Search for the cell housing the specified text and yield its [x, y] center coordinate. 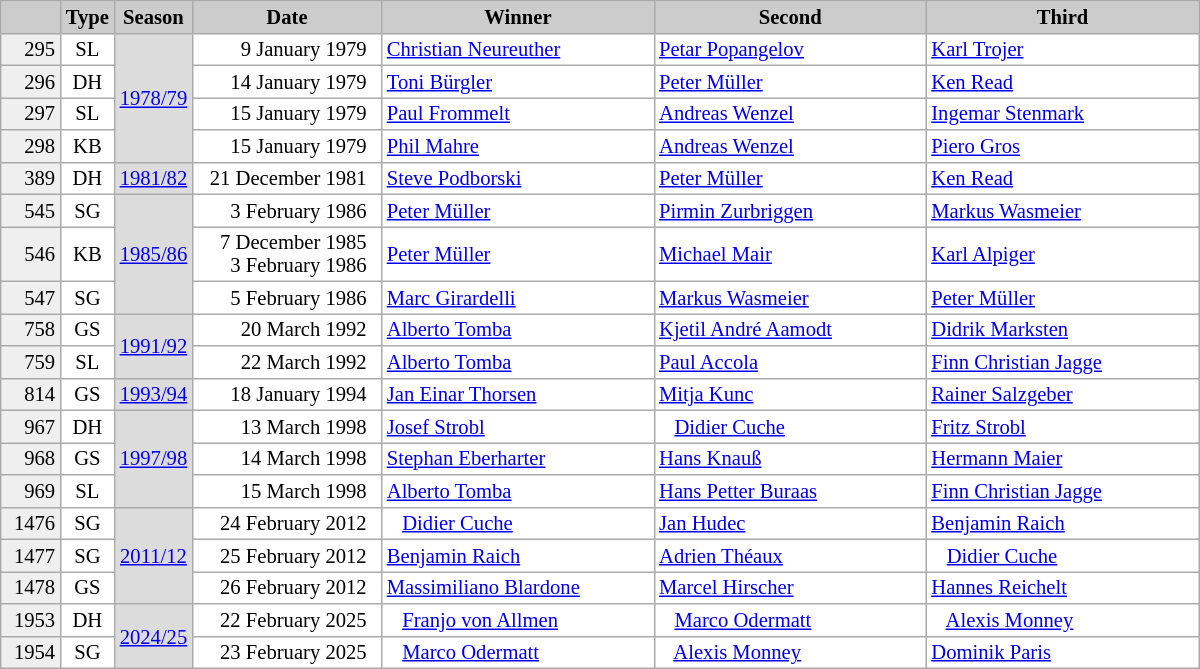
5 February 1986 [287, 297]
Marcel Hirscher [790, 587]
25 February 2012 [287, 555]
Rainer Salzgeber [1062, 394]
1981/82 [154, 178]
26 February 2012 [287, 587]
Karl Trojer [1062, 49]
Josef Strobl [518, 426]
Adrien Théaux [790, 555]
814 [30, 394]
3 February 1986 [287, 210]
Petar Popangelov [790, 49]
23 February 2025 [287, 652]
1953 [30, 620]
759 [30, 362]
Ingemar Stenmark [1062, 113]
Mitja Kunc [790, 394]
Paul Frommelt [518, 113]
24 February 2012 [287, 523]
969 [30, 490]
Winner [518, 16]
14 January 1979 [287, 81]
18 January 1994 [287, 394]
Hannes Reichelt [1062, 587]
547 [30, 297]
1997/98 [154, 458]
968 [30, 458]
Didrik Marksten [1062, 329]
22 February 2025 [287, 620]
2024/25 [154, 636]
Second [790, 16]
546 [30, 254]
9 January 1979 [287, 49]
22 March 1992 [287, 362]
1991/92 [154, 345]
Karl Alpiger [1062, 254]
295 [30, 49]
Dominik Paris [1062, 652]
Fritz Strobl [1062, 426]
1478 [30, 587]
389 [30, 178]
Type [88, 16]
Season [154, 16]
Marc Girardelli [518, 297]
Hans Knauß [790, 458]
Toni Bürgler [518, 81]
Jan Hudec [790, 523]
2011/12 [154, 556]
Phil Mahre [518, 146]
Hans Petter Buraas [790, 490]
1985/86 [154, 254]
Hermann Maier [1062, 458]
Franjo von Allmen [518, 620]
Michael Mair [790, 254]
Date [287, 16]
1477 [30, 555]
Piero Gros [1062, 146]
Jan Einar Thorsen [518, 394]
13 March 1998 [287, 426]
Christian Neureuther [518, 49]
Paul Accola [790, 362]
545 [30, 210]
21 December 1981 [287, 178]
Kjetil André Aamodt [790, 329]
298 [30, 146]
20 March 1992 [287, 329]
Pirmin Zurbriggen [790, 210]
967 [30, 426]
Third [1062, 16]
Steve Podborski [518, 178]
297 [30, 113]
296 [30, 81]
1978/79 [154, 98]
1993/94 [154, 394]
15 March 1998 [287, 490]
758 [30, 329]
Stephan Eberharter [518, 458]
14 March 1998 [287, 458]
7 December 1985 3 February 1986 [287, 254]
1954 [30, 652]
Massimiliano Blardone [518, 587]
1476 [30, 523]
